Pinpoint the cell where the given text exists, returning its (x, y) midpoint coordinate. 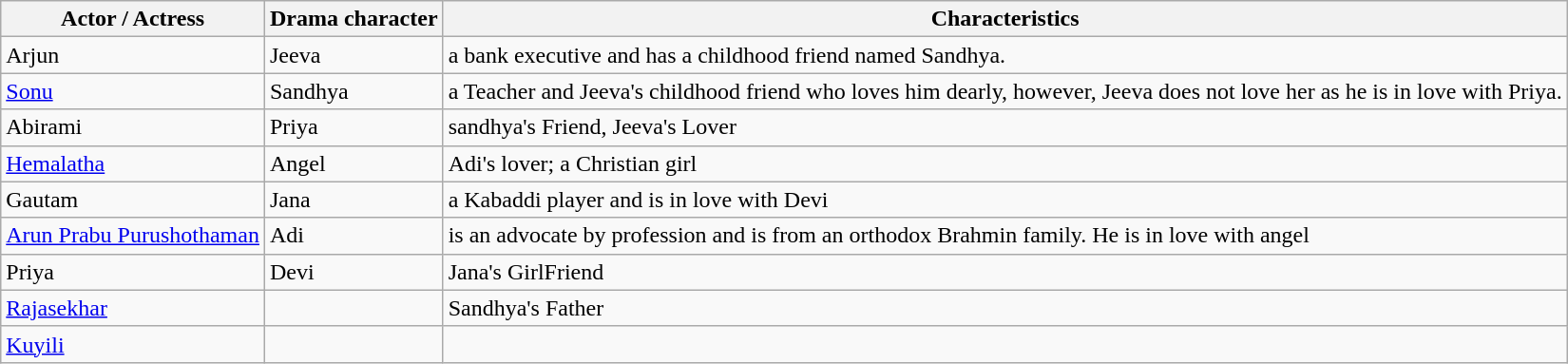
Drama character (354, 19)
Characteristics (1005, 19)
Jana (354, 200)
Angel (354, 163)
Actor / Actress (133, 19)
Rajasekhar (133, 308)
Sandhya (354, 91)
a bank executive and has a childhood friend named Sandhya. (1005, 55)
a Teacher and Jeeva's childhood friend who loves him dearly, however, Jeeva does not love her as he is in love with Priya. (1005, 91)
Arjun (133, 55)
Sonu (133, 91)
Adi's lover; a Christian girl (1005, 163)
Hemalatha (133, 163)
Sandhya's Father (1005, 308)
Jeeva (354, 55)
Gautam (133, 200)
Kuyili (133, 344)
Jana's GirlFriend (1005, 272)
Adi (354, 236)
sandhya's Friend, Jeeva's Lover (1005, 127)
Abirami (133, 127)
a Kabaddi player and is in love with Devi (1005, 200)
is an advocate by profession and is from an orthodox Brahmin family. He is in love with angel (1005, 236)
Devi (354, 272)
Arun Prabu Purushothaman (133, 236)
